Provide the [X, Y] coordinate of the cell's center where the given text is located.  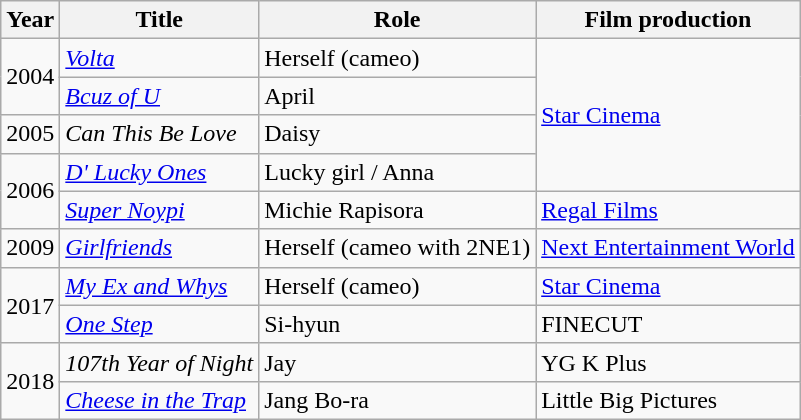
Lucky girl / Anna [398, 172]
107th Year of Night [160, 362]
Title [160, 20]
Jang Bo-ra [398, 400]
My Ex and Whys [160, 286]
Michie Rapisora [398, 210]
Cheese in the Trap [160, 400]
Daisy [398, 134]
2005 [30, 134]
Herself (cameo with 2NE1) [398, 248]
One Step [160, 324]
Jay [398, 362]
2006 [30, 191]
YG K Plus [668, 362]
Bcuz of U [160, 96]
Little Big Pictures [668, 400]
2004 [30, 77]
Can This Be Love [160, 134]
Girlfriends [160, 248]
Regal Films [668, 210]
2009 [30, 248]
Si-hyun [398, 324]
Volta [160, 58]
Super Noypi [160, 210]
D' Lucky Ones [160, 172]
April [398, 96]
FINECUT [668, 324]
2018 [30, 381]
Year [30, 20]
Role [398, 20]
Film production [668, 20]
Next Entertainment World [668, 248]
2017 [30, 305]
